Detect which cell encompasses the target text, then output its [x, y] center coordinate. 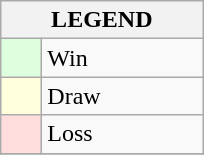
Draw [122, 96]
Win [122, 58]
LEGEND [102, 20]
Loss [122, 134]
